Provide the (X, Y) coordinate of the cell's center where the given text is located.  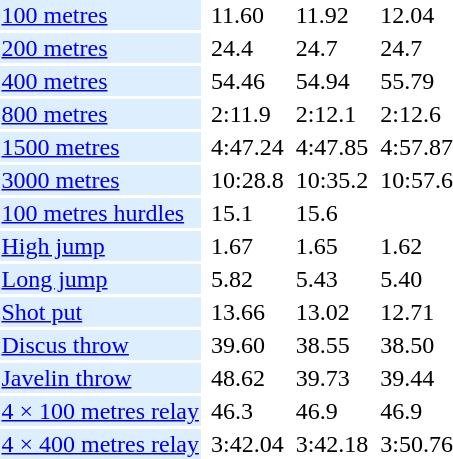
39.60 (247, 345)
1500 metres (100, 147)
5.43 (332, 279)
2:12.1 (332, 114)
4 × 400 metres relay (100, 444)
11.60 (247, 15)
400 metres (100, 81)
Shot put (100, 312)
3:42.04 (247, 444)
13.02 (332, 312)
15.6 (332, 213)
46.9 (332, 411)
Javelin throw (100, 378)
Discus throw (100, 345)
39.73 (332, 378)
46.3 (247, 411)
10:35.2 (332, 180)
13.66 (247, 312)
54.46 (247, 81)
15.1 (247, 213)
3:42.18 (332, 444)
2:11.9 (247, 114)
48.62 (247, 378)
24.7 (332, 48)
1.67 (247, 246)
1.65 (332, 246)
4:47.24 (247, 147)
Long jump (100, 279)
4 × 100 metres relay (100, 411)
24.4 (247, 48)
100 metres hurdles (100, 213)
4:47.85 (332, 147)
5.82 (247, 279)
54.94 (332, 81)
38.55 (332, 345)
800 metres (100, 114)
100 metres (100, 15)
11.92 (332, 15)
200 metres (100, 48)
10:28.8 (247, 180)
3000 metres (100, 180)
High jump (100, 246)
